Capture the cell that displays the provided text and extract its [X, Y] central coordinate. 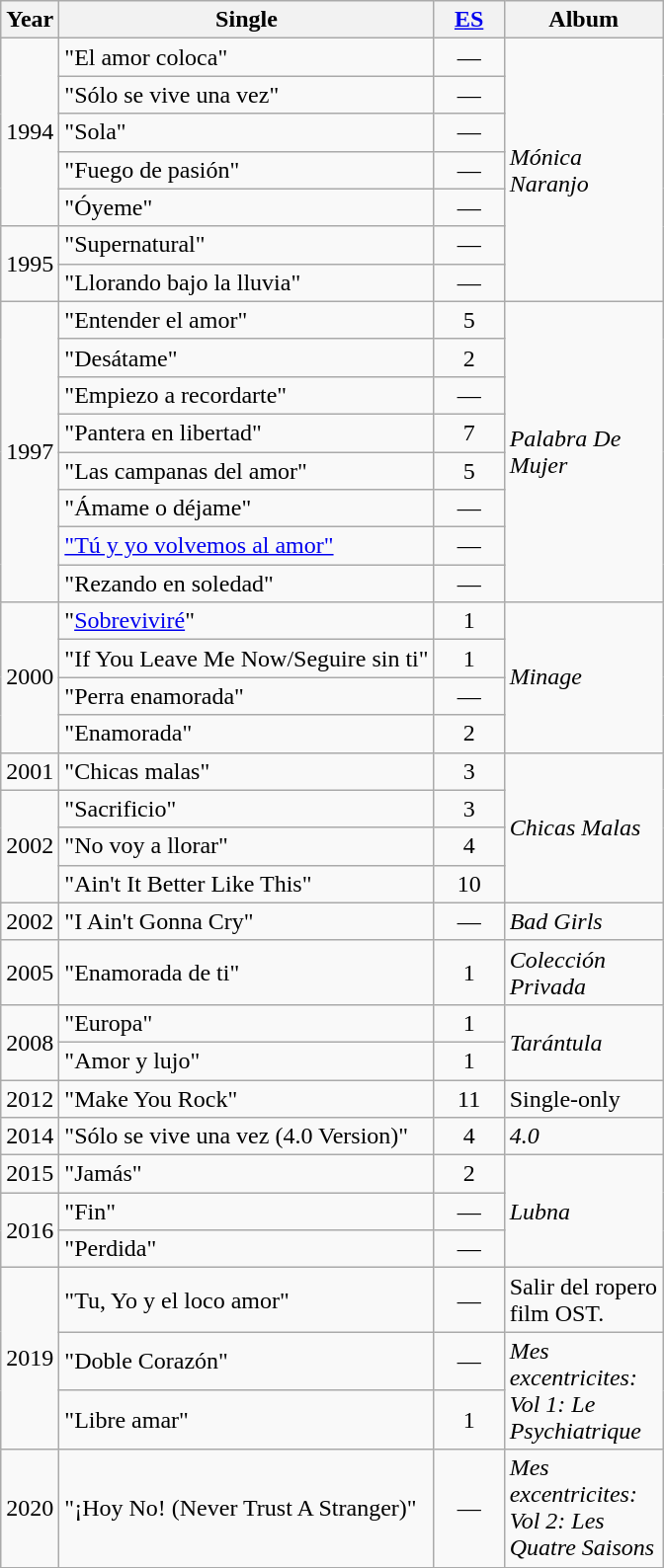
"Sola" [247, 132]
"Entender el amor" [247, 320]
2012 [30, 1099]
"No voy a llorar" [247, 846]
11 [468, 1099]
"Enamorada de ti" [247, 972]
"Fin" [247, 1212]
2016 [30, 1230]
"Rezando en soledad" [247, 584]
Colección Privada [583, 972]
1995 [30, 264]
4.0 [583, 1137]
"Desátame" [247, 357]
"Sobreviviré" [247, 621]
Single [247, 20]
"Tú y yo volvemos al amor" [247, 546]
"¡Hoy No! (Never Trust A Stranger)" [247, 1509]
2019 [30, 1359]
Tarántula [583, 1042]
"Ain't It Better Like This" [247, 884]
"Sólo se vive una vez (4.0 Version)" [247, 1137]
"Tu, Yo y el loco amor" [247, 1299]
"Fuego de pasión" [247, 170]
Salir del ropero film OST. [583, 1299]
10 [468, 884]
7 [468, 432]
2014 [30, 1137]
"Perdida" [247, 1249]
2000 [30, 677]
1997 [30, 451]
"Make You Rock" [247, 1099]
2005 [30, 972]
Year [30, 20]
"Sólo se vive una vez" [247, 95]
"Libre amar" [247, 1420]
"Ámame o déjame" [247, 509]
"Europa" [247, 1023]
"Supernatural" [247, 245]
2001 [30, 771]
"If You Leave Me Now/Seguire sin ti" [247, 659]
"Llorando bajo la lluvia" [247, 282]
"Pantera en libertad" [247, 432]
"Empiezo a recordarte" [247, 395]
Lubna [583, 1212]
"Perra enamorada" [247, 696]
"El amor coloca" [247, 57]
"Doble Corazón" [247, 1362]
"Enamorada" [247, 734]
Bad Girls [583, 921]
"Óyeme" [247, 207]
ES [468, 20]
"Chicas malas" [247, 771]
"Amor y lujo" [247, 1060]
"Jamás" [247, 1174]
1994 [30, 132]
2015 [30, 1174]
Mes excentricites: Vol 1: Le Psychiatrique [583, 1390]
Album [583, 20]
Single-only [583, 1099]
Palabra De Mujer [583, 451]
Chicas Malas [583, 827]
"Las campanas del amor" [247, 471]
"Sacrificio" [247, 809]
2020 [30, 1509]
"I Ain't Gonna Cry" [247, 921]
Mónica Naranjo [583, 170]
Mes excentricites: Vol 2: Les Quatre Saisons [583, 1509]
Minage [583, 677]
2008 [30, 1042]
